Find where the given text appears and provide that cell's center as (X, Y) coordinate. 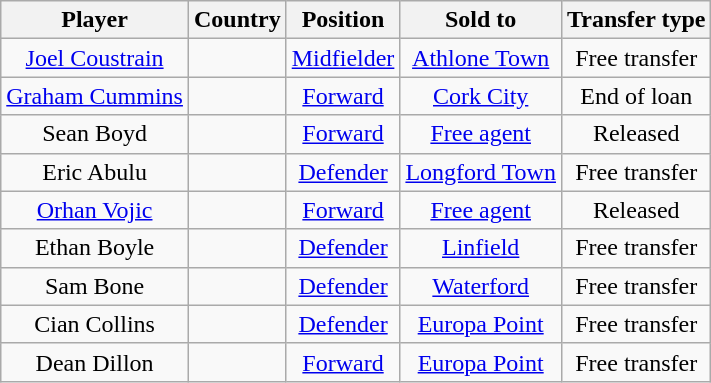
Sam Bone (95, 286)
Cian Collins (95, 324)
Country (237, 20)
Sold to (481, 20)
Graham Cummins (95, 96)
Longford Town (481, 172)
Waterford (481, 286)
Eric Abulu (95, 172)
Midfielder (343, 58)
Athlone Town (481, 58)
Dean Dillon (95, 362)
Linfield (481, 248)
End of loan (636, 96)
Joel Coustrain (95, 58)
Position (343, 20)
Orhan Vojic (95, 210)
Cork City (481, 96)
Sean Boyd (95, 134)
Player (95, 20)
Transfer type (636, 20)
Ethan Boyle (95, 248)
